Determine the [X, Y] coordinate at the center of the cell enclosing the given text.  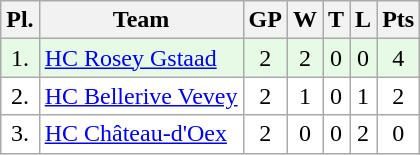
Pl. [20, 20]
HC Rosey Gstaad [141, 58]
Team [141, 20]
4 [398, 58]
2. [20, 96]
1. [20, 58]
T [336, 20]
3. [20, 134]
HC Bellerive Vevey [141, 96]
L [364, 20]
W [304, 20]
HC Château-d'Oex [141, 134]
Pts [398, 20]
GP [265, 20]
